Detect which cell encompasses the target text, then output its [X, Y] center coordinate. 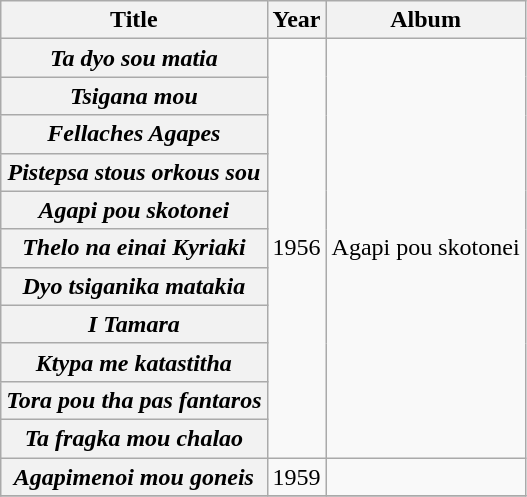
Tora pou tha pas fantaros [134, 400]
1956 [296, 248]
Pistepsa stous orkous sou [134, 172]
Year [296, 20]
Ta dyo sou matia [134, 58]
Title [134, 20]
Dyo tsiganika matakia [134, 286]
Thelo na einai Kyriaki [134, 248]
Fellaches Agapes [134, 134]
Album [426, 20]
Ta fragka mou chalao [134, 438]
Tsigana mou [134, 96]
Ktypa me katastitha [134, 362]
Agapimenoi mou goneis [134, 477]
I Tamara [134, 324]
1959 [296, 477]
